Locate the cell with the specified text and output its [X, Y] center coordinate. 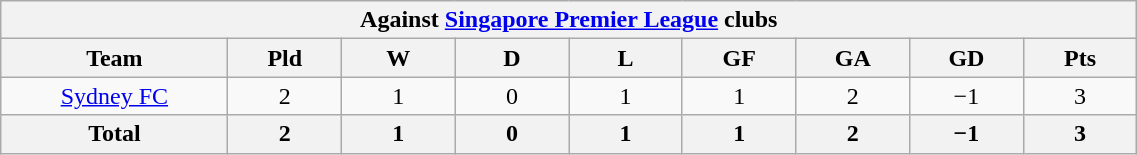
Team [114, 58]
GA [853, 58]
GF [739, 58]
Sydney FC [114, 96]
D [512, 58]
Pts [1080, 58]
GD [967, 58]
Total [114, 134]
Against Singapore Premier League clubs [569, 20]
L [626, 58]
W [399, 58]
Pld [285, 58]
